Capture the cell that displays the provided text and extract its (x, y) central coordinate. 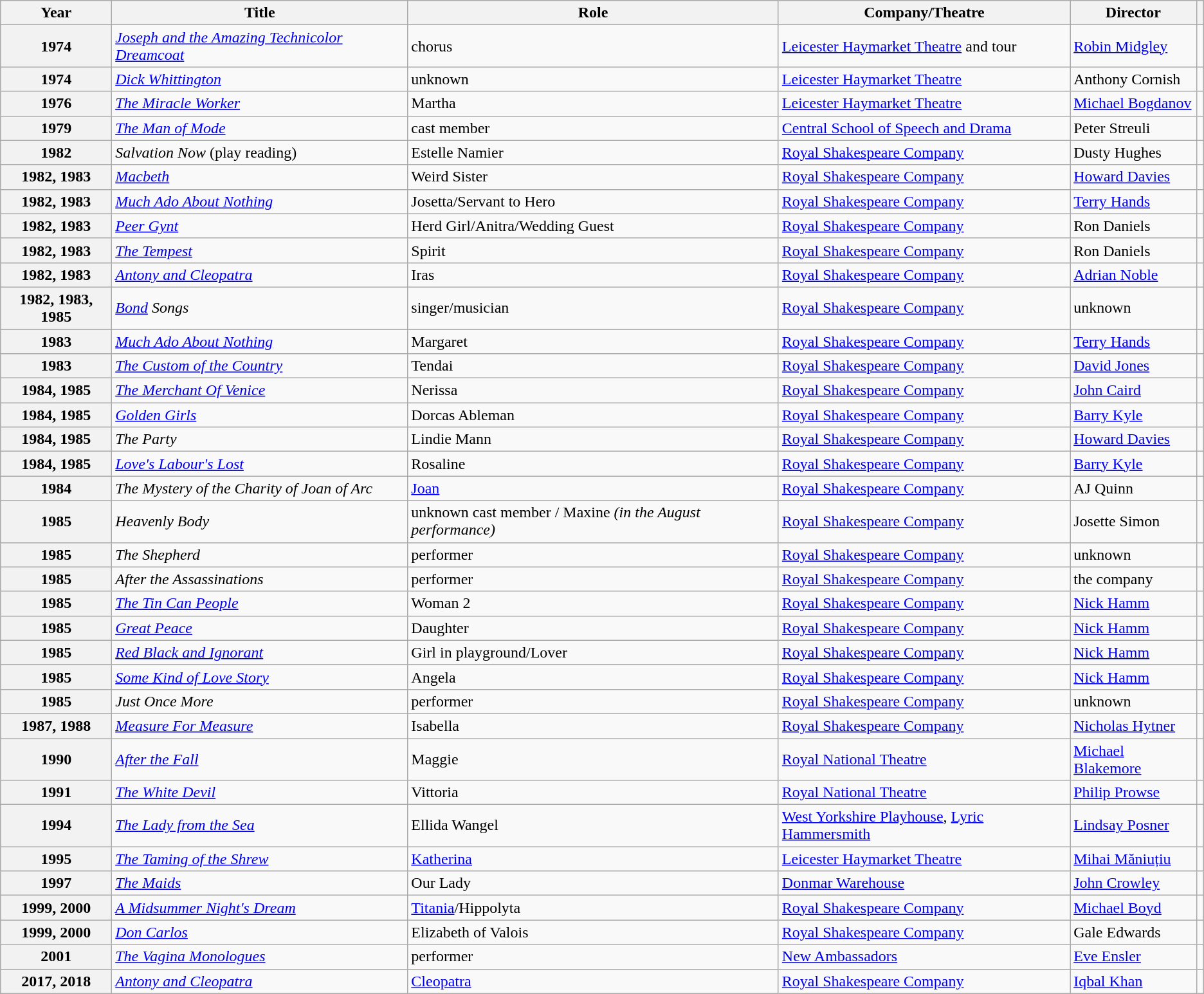
The Shepherd (260, 555)
Nerissa (593, 391)
Love's Labour's Lost (260, 464)
The Mystery of the Charity of Joan of Arc (260, 488)
After the Fall (260, 759)
John Caird (1133, 391)
Daughter (593, 628)
Katherina (593, 859)
The Merchant Of Venice (260, 391)
David Jones (1133, 366)
The Vagina Monologues (260, 957)
Joan (593, 488)
1979 (57, 128)
chorus (593, 46)
Leicester Haymarket Theatre and tour (924, 46)
Vittoria (593, 793)
Titania/Hippolyta (593, 908)
Robin Midgley (1133, 46)
Iras (593, 275)
1984 (57, 488)
The Tempest (260, 250)
1990 (57, 759)
Don Carlos (260, 932)
Dick Whittington (260, 79)
Golden Girls (260, 415)
Dusty Hughes (1133, 152)
Lindie Mann (593, 439)
1997 (57, 883)
Josette Simon (1133, 521)
Peer Gynt (260, 226)
1991 (57, 793)
The Tin Can People (260, 603)
1995 (57, 859)
A Midsummer Night's Dream (260, 908)
Director (1133, 13)
Margaret (593, 342)
New Ambassadors (924, 957)
Role (593, 13)
Eve Ensler (1133, 957)
The Miracle Worker (260, 104)
Anthony Cornish (1133, 79)
2017, 2018 (57, 981)
Joseph and the Amazing Technicolor Dreamcoat (260, 46)
unknown cast member / Maxine (in the August performance) (593, 521)
Martha (593, 104)
1982, 1983, 1985 (57, 308)
Peter Streuli (1133, 128)
Philip Prowse (1133, 793)
Michael Blakemore (1133, 759)
Lindsay Posner (1133, 826)
Herd Girl/Anitra/Wedding Guest (593, 226)
The White Devil (260, 793)
West Yorkshire Playhouse, Lyric Hammersmith (924, 826)
Just Once More (260, 701)
Great Peace (260, 628)
Girl in playground/Lover (593, 652)
After the Assassinations (260, 579)
1982 (57, 152)
Title (260, 13)
1987, 1988 (57, 726)
Dorcas Ableman (593, 415)
Weird Sister (593, 177)
Salvation Now (play reading) (260, 152)
1976 (57, 104)
Central School of Speech and Drama (924, 128)
Spirit (593, 250)
Rosaline (593, 464)
Year (57, 13)
Maggie (593, 759)
Michael Bogdanov (1133, 104)
AJ Quinn (1133, 488)
Estelle Namier (593, 152)
Mihai Măniuțiu (1133, 859)
Michael Boyd (1133, 908)
the company (1133, 579)
Our Lady (593, 883)
1994 (57, 826)
The Maids (260, 883)
Gale Edwards (1133, 932)
Cleopatra (593, 981)
Tendai (593, 366)
Elizabeth of Valois (593, 932)
Donmar Warehouse (924, 883)
Measure For Measure (260, 726)
cast member (593, 128)
The Custom of the Country (260, 366)
Iqbal Khan (1133, 981)
The Man of Mode (260, 128)
The Lady from the Sea (260, 826)
Adrian Noble (1133, 275)
Nicholas Hytner (1133, 726)
Bond Songs (260, 308)
Some Kind of Love Story (260, 677)
Ellida Wangel (593, 826)
Isabella (593, 726)
Woman 2 (593, 603)
Red Black and Ignorant (260, 652)
Heavenly Body (260, 521)
singer/musician (593, 308)
The Party (260, 439)
Macbeth (260, 177)
The Taming of the Shrew (260, 859)
John Crowley (1133, 883)
Company/Theatre (924, 13)
2001 (57, 957)
Angela (593, 677)
Josetta/Servant to Hero (593, 201)
